For the text-containing cell, return its midpoint in [X, Y] coordinate format. 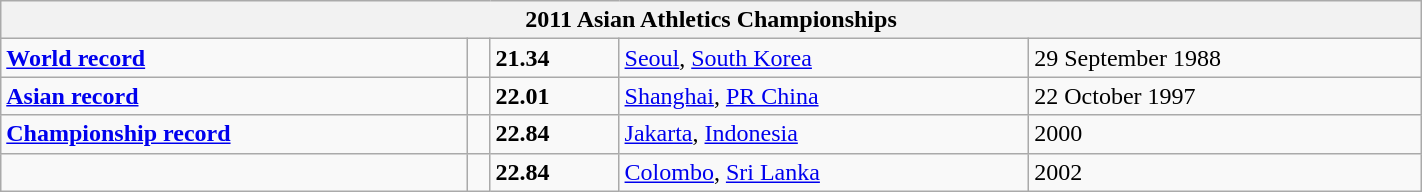
21.34 [554, 58]
2002 [1226, 172]
Asian record [234, 96]
Colombo, Sri Lanka [824, 172]
22.01 [554, 96]
Jakarta, Indonesia [824, 134]
22 October 1997 [1226, 96]
2000 [1226, 134]
Shanghai, PR China [824, 96]
Seoul, South Korea [824, 58]
World record [234, 58]
Championship record [234, 134]
2011 Asian Athletics Championships [711, 20]
29 September 1988 [1226, 58]
